Provide the (x, y) coordinate of the cell's center where the given text is located.  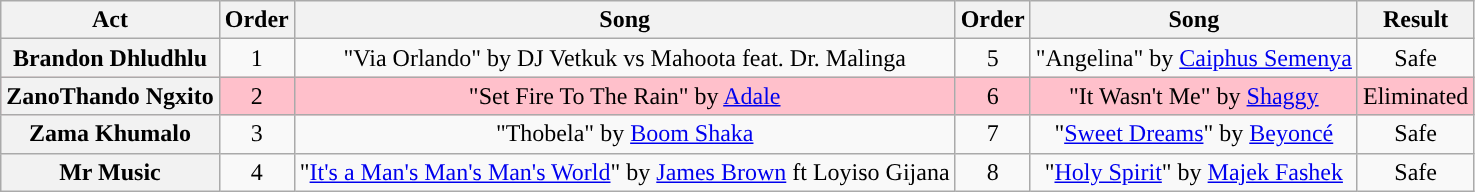
7 (992, 134)
"It's a Man's Man's Man's World" by James Brown ft Loyiso Gijana (624, 172)
Act (110, 20)
Result (1415, 20)
2 (256, 96)
"Set Fire To The Rain" by Adale (624, 96)
6 (992, 96)
1 (256, 58)
"Holy Spirit" by Majek Fashek (1194, 172)
3 (256, 134)
4 (256, 172)
"Via Orlando" by DJ Vetkuk vs Mahoota feat. Dr. Malinga (624, 58)
"Sweet Dreams" by Beyoncé (1194, 134)
Brandon Dhludhlu (110, 58)
5 (992, 58)
Mr Music (110, 172)
"It Wasn't Me" by Shaggy (1194, 96)
8 (992, 172)
Eliminated (1415, 96)
ZanoThando Ngxito (110, 96)
"Thobela" by Boom Shaka (624, 134)
Zama Khumalo (110, 134)
"Angelina" by Caiphus Semenya (1194, 58)
